Capture the cell that displays the provided text and extract its (x, y) central coordinate. 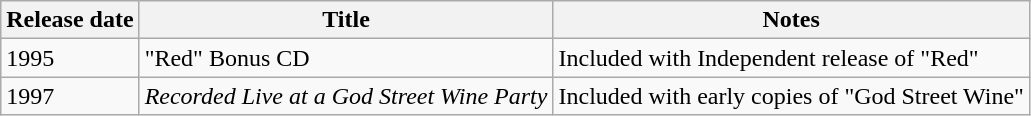
Recorded Live at a God Street Wine Party (346, 96)
Included with Independent release of "Red" (791, 58)
"Red" Bonus CD (346, 58)
1995 (70, 58)
Title (346, 20)
Release date (70, 20)
Included with early copies of "God Street Wine" (791, 96)
1997 (70, 96)
Notes (791, 20)
